Find where the given text appears and provide that cell's center as (X, Y) coordinate. 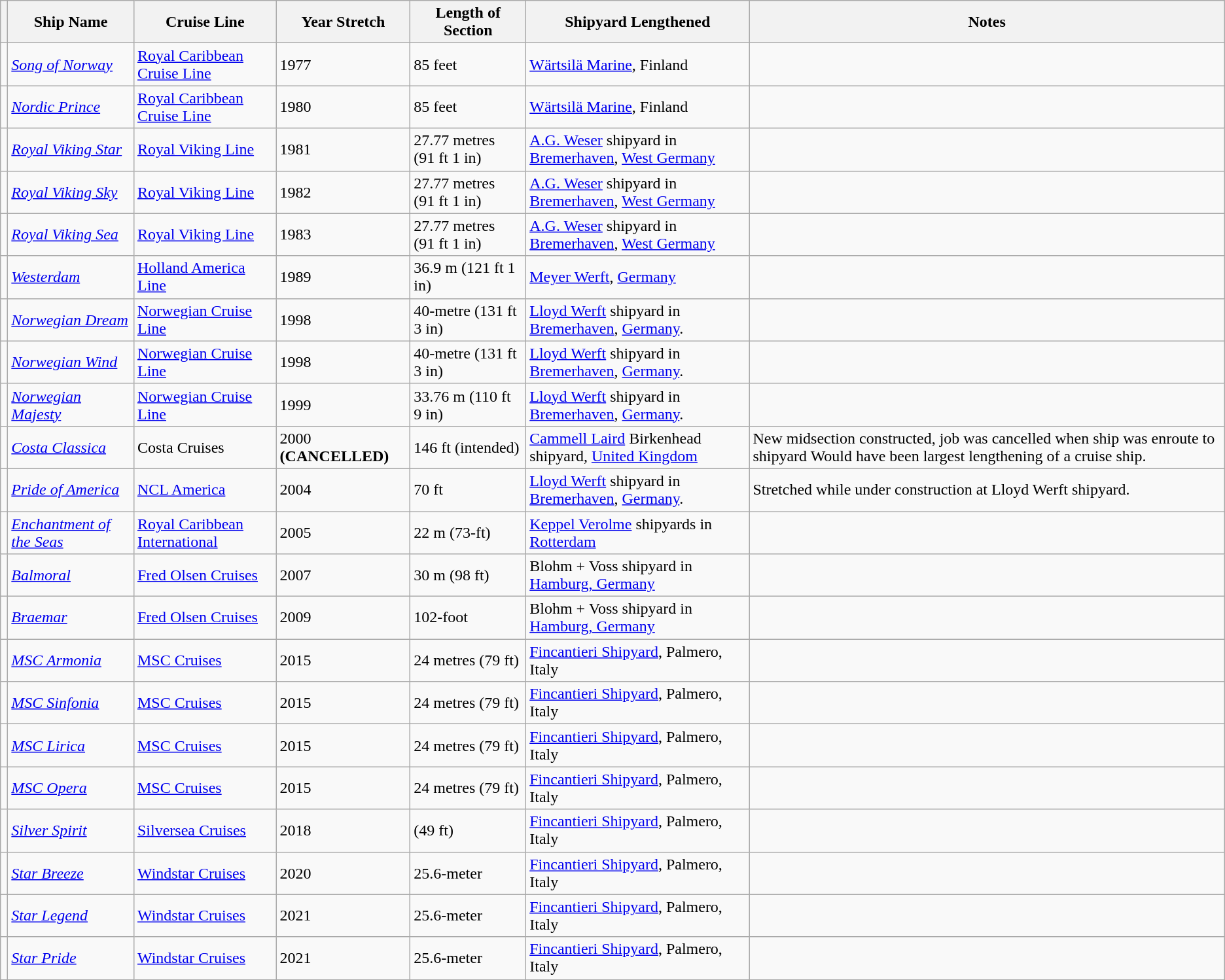
MSC Opera (71, 788)
Meyer Werft, Germany (637, 277)
Enchantment of the Seas (71, 533)
(49 ft) (469, 831)
Royal Viking Star (71, 149)
1989 (343, 277)
Holland America Line (205, 277)
1980 (343, 107)
Shipyard Lengthened (637, 22)
2004 (343, 489)
1999 (343, 404)
Nordic Prince (71, 107)
Westerdam (71, 277)
Notes (987, 22)
Silversea Cruises (205, 831)
2009 (343, 618)
1977 (343, 64)
Song of Norway (71, 64)
MSC Lirica (71, 746)
33.76 m (110 ft 9 in) (469, 404)
1983 (343, 234)
1982 (343, 192)
Royal Viking Sea (71, 234)
Balmoral (71, 576)
Cruise Line (205, 22)
NCL America (205, 489)
Silver Spirit (71, 831)
2020 (343, 873)
Star Breeze (71, 873)
Norwegian Dream (71, 319)
1981 (343, 149)
Star Legend (71, 916)
Keppel Verolme shipyards in Rotterdam (637, 533)
Pride of America (71, 489)
Year Stretch (343, 22)
Stretched while under construction at Lloyd Werft shipyard. (987, 489)
Star Pride (71, 958)
Length of Section (469, 22)
102-foot (469, 618)
Cammell Laird Birkenhead shipyard, United Kingdom (637, 447)
MSC Armonia (71, 661)
Royal Viking Sky (71, 192)
22 m (73-ft) (469, 533)
Braemar (71, 618)
36.9 m (121 ft 1 in) (469, 277)
70 ft (469, 489)
Royal Caribbean International (205, 533)
2018 (343, 831)
2007 (343, 576)
30 m (98 ft) (469, 576)
146 ft (intended) (469, 447)
Norwegian Wind (71, 362)
2005 (343, 533)
Norwegian Majesty (71, 404)
Costa Classica (71, 447)
Costa Cruises (205, 447)
MSC Sinfonia (71, 703)
2000 (CANCELLED) (343, 447)
Ship Name (71, 22)
New midsection constructed, job was cancelled when ship was enroute to shipyard Would have been largest lengthening of a cruise ship. (987, 447)
